Scan for the cell matching the given text and deliver its [x, y] coordinate at center. 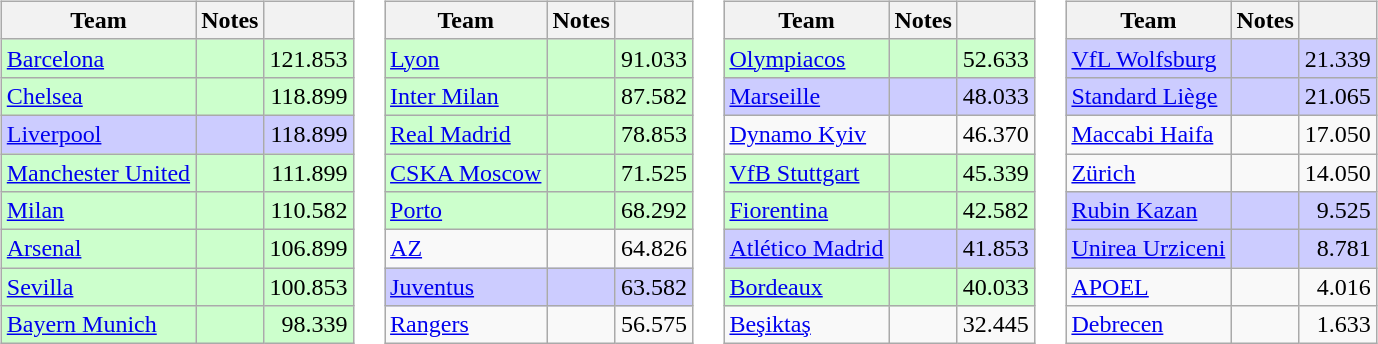
Real Madrid [466, 134]
63.582 [654, 287]
1.633 [1338, 325]
121.853 [308, 58]
Debrecen [1148, 325]
40.033 [996, 287]
CSKA Moscow [466, 173]
21.065 [1338, 96]
9.525 [1338, 211]
Beşiktaş [806, 325]
8.781 [1338, 249]
71.525 [654, 173]
Bayern Munich [98, 325]
Arsenal [98, 249]
Atlético Madrid [806, 249]
41.853 [996, 249]
Lyon [466, 58]
Zürich [1148, 173]
111.899 [308, 173]
Standard Liège [1148, 96]
78.853 [654, 134]
106.899 [308, 249]
45.339 [996, 173]
14.050 [1338, 173]
98.339 [308, 325]
Barcelona [98, 58]
21.339 [1338, 58]
32.445 [996, 325]
Inter Milan [466, 96]
Manchester United [98, 173]
VfL Wolfsburg [1148, 58]
Porto [466, 211]
VfB Stuttgart [806, 173]
100.853 [308, 287]
Milan [98, 211]
APOEL [1148, 287]
56.575 [654, 325]
Unirea Urziceni [1148, 249]
17.050 [1338, 134]
Juventus [466, 287]
Rubin Kazan [1148, 211]
Sevilla [98, 287]
Olympiacos [806, 58]
4.016 [1338, 287]
Marseille [806, 96]
Fiorentina [806, 211]
Rangers [466, 325]
Bordeaux [806, 287]
Liverpool [98, 134]
64.826 [654, 249]
Chelsea [98, 96]
48.033 [996, 96]
42.582 [996, 211]
AZ [466, 249]
52.633 [996, 58]
Dynamo Kyiv [806, 134]
Maccabi Haifa [1148, 134]
46.370 [996, 134]
68.292 [654, 211]
91.033 [654, 58]
87.582 [654, 96]
110.582 [308, 211]
